Pinpoint the cell where the given text exists, returning its (X, Y) midpoint coordinate. 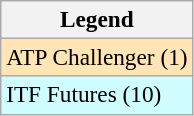
Legend (97, 19)
ITF Futures (10) (97, 95)
ATP Challenger (1) (97, 57)
